Find where the given text appears and provide that cell's center as (x, y) coordinate. 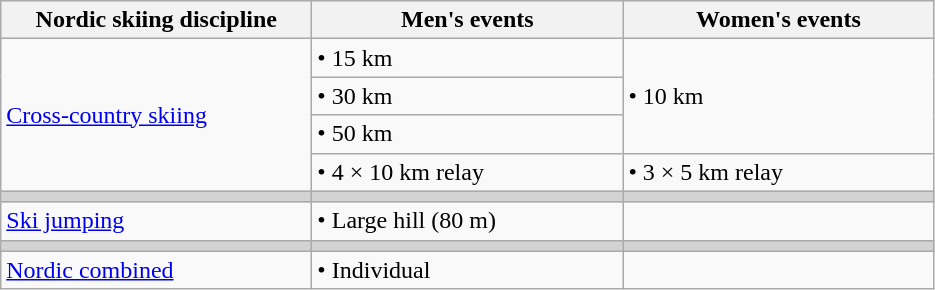
• Individual (468, 270)
Nordic combined (156, 270)
• 30 km (468, 96)
Nordic skiing discipline (156, 20)
Ski jumping (156, 221)
• 15 km (468, 58)
• 10 km (778, 96)
Cross-country skiing (156, 115)
• 3 × 5 km relay (778, 172)
• 50 km (468, 134)
Women's events (778, 20)
Men's events (468, 20)
• Large hill (80 m) (468, 221)
• 4 × 10 km relay (468, 172)
